Provide the [x, y] coordinate of the cell's center where the given text is located.  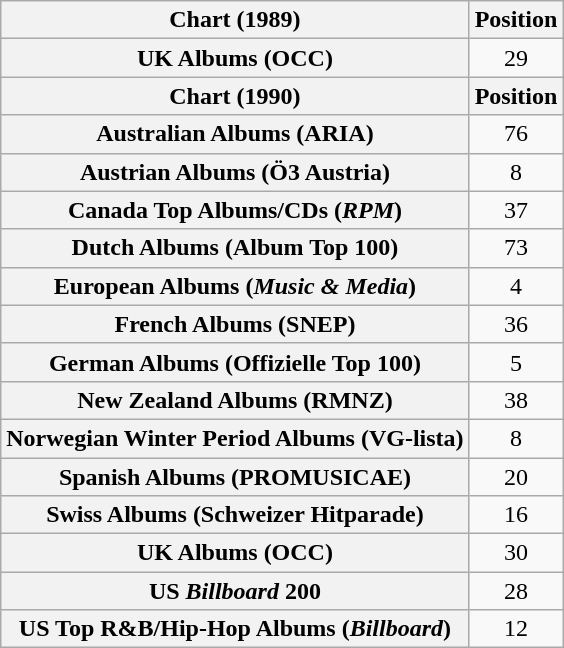
36 [516, 324]
4 [516, 286]
US Billboard 200 [235, 591]
Chart (1989) [235, 20]
New Zealand Albums (RMNZ) [235, 400]
30 [516, 553]
12 [516, 629]
Dutch Albums (Album Top 100) [235, 248]
76 [516, 134]
Chart (1990) [235, 96]
US Top R&B/Hip-Hop Albums (Billboard) [235, 629]
38 [516, 400]
French Albums (SNEP) [235, 324]
Canada Top Albums/CDs (RPM) [235, 210]
28 [516, 591]
Australian Albums (ARIA) [235, 134]
German Albums (Offizielle Top 100) [235, 362]
20 [516, 477]
European Albums (Music & Media) [235, 286]
Norwegian Winter Period Albums (VG-lista) [235, 438]
Austrian Albums (Ö3 Austria) [235, 172]
Swiss Albums (Schweizer Hitparade) [235, 515]
29 [516, 58]
16 [516, 515]
37 [516, 210]
73 [516, 248]
Spanish Albums (PROMUSICAE) [235, 477]
5 [516, 362]
